Find where the given text appears and provide that cell's center as (x, y) coordinate. 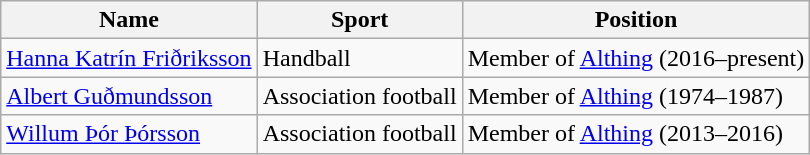
Hanna Katrín Friðriksson (129, 58)
Position (636, 20)
Member of Althing (1974–1987) (636, 96)
Member of Althing (2016–present) (636, 58)
Sport (360, 20)
Name (129, 20)
Member of Althing (2013–2016) (636, 134)
Handball (360, 58)
Willum Þór Þórsson (129, 134)
Albert Guðmundsson (129, 96)
